Capture the cell that displays the provided text and extract its [X, Y] central coordinate. 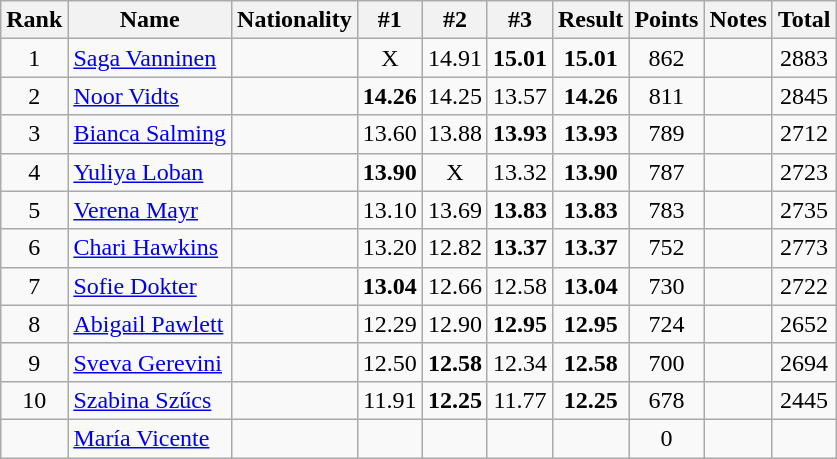
811 [666, 96]
789 [666, 134]
2712 [804, 134]
13.88 [454, 134]
12.34 [520, 362]
13.69 [454, 210]
#2 [454, 20]
María Vicente [150, 438]
700 [666, 362]
3 [34, 134]
2722 [804, 286]
752 [666, 248]
2773 [804, 248]
Name [150, 20]
730 [666, 286]
12.82 [454, 248]
12.29 [390, 324]
2723 [804, 172]
862 [666, 58]
12.66 [454, 286]
2694 [804, 362]
Verena Mayr [150, 210]
Yuliya Loban [150, 172]
1 [34, 58]
14.25 [454, 96]
2735 [804, 210]
2883 [804, 58]
2845 [804, 96]
5 [34, 210]
13.60 [390, 134]
11.91 [390, 400]
10 [34, 400]
13.10 [390, 210]
#3 [520, 20]
2652 [804, 324]
Points [666, 20]
Saga Vanninen [150, 58]
6 [34, 248]
#1 [390, 20]
2 [34, 96]
Notes [738, 20]
14.91 [454, 58]
Total [804, 20]
Sveva Gerevini [150, 362]
Nationality [295, 20]
Noor Vidts [150, 96]
787 [666, 172]
724 [666, 324]
13.57 [520, 96]
12.90 [454, 324]
678 [666, 400]
8 [34, 324]
7 [34, 286]
2445 [804, 400]
13.32 [520, 172]
9 [34, 362]
0 [666, 438]
4 [34, 172]
Sofie Dokter [150, 286]
Szabina Szűcs [150, 400]
783 [666, 210]
Chari Hawkins [150, 248]
Bianca Salming [150, 134]
13.20 [390, 248]
Result [590, 20]
Abigail Pawlett [150, 324]
11.77 [520, 400]
Rank [34, 20]
12.50 [390, 362]
